Return the (x, y) coordinate for the center point of the cell that contains the specified text.  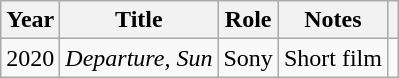
Short film (332, 58)
2020 (30, 58)
Title (139, 20)
Notes (332, 20)
Year (30, 20)
Role (248, 20)
Departure, Sun (139, 58)
Sony (248, 58)
